Provide the [X, Y] coordinate of the cell's center where the given text is located.  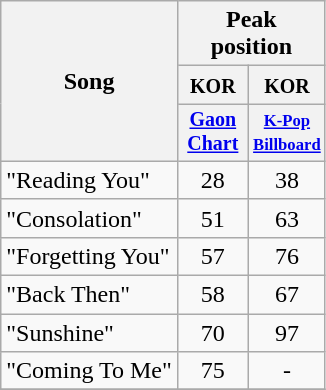
"Reading You" [90, 180]
63 [286, 218]
97 [286, 333]
"Sunshine" [90, 333]
58 [212, 295]
- [286, 371]
"Consolation" [90, 218]
51 [212, 218]
Song [90, 82]
"Back Then" [90, 295]
67 [286, 295]
57 [212, 256]
"Coming To Me" [90, 371]
Peak position [251, 34]
38 [286, 180]
K-Pop Billboard [286, 132]
76 [286, 256]
75 [212, 371]
"Forgetting You" [90, 256]
Gaon Chart [212, 132]
28 [212, 180]
70 [212, 333]
